Locate the cell with the specified text and output its [x, y] center coordinate. 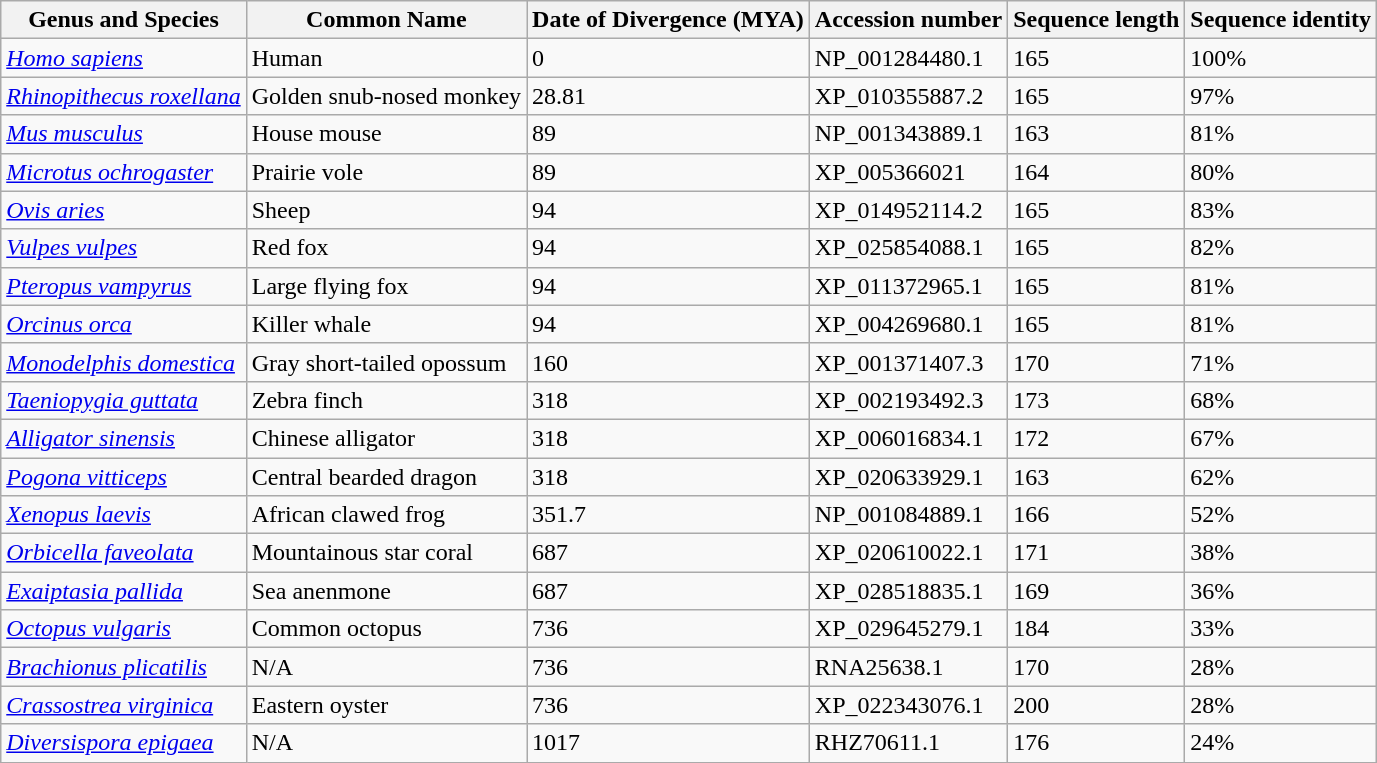
Date of Divergence (MYA) [668, 20]
Eastern oyster [386, 705]
Genus and Species [124, 20]
Red fox [386, 248]
Orcinus orca [124, 324]
Mus musculus [124, 134]
Sheep [386, 210]
African clawed frog [386, 515]
83% [1281, 210]
Accession number [908, 20]
Homo sapiens [124, 58]
RHZ70611.1 [908, 743]
351.7 [668, 515]
1017 [668, 743]
XP_029645279.1 [908, 629]
Taeniopygia guttata [124, 400]
97% [1281, 96]
33% [1281, 629]
XP_002193492.3 [908, 400]
Ovis aries [124, 210]
184 [1096, 629]
176 [1096, 743]
68% [1281, 400]
173 [1096, 400]
Sequence length [1096, 20]
Mountainous star coral [386, 553]
Vulpes vulpes [124, 248]
XP_001371407.3 [908, 362]
Large flying fox [386, 286]
Sequence identity [1281, 20]
36% [1281, 591]
67% [1281, 438]
62% [1281, 477]
NP_001343889.1 [908, 134]
XP_006016834.1 [908, 438]
XP_028518835.1 [908, 591]
0 [668, 58]
XP_014952114.2 [908, 210]
172 [1096, 438]
164 [1096, 172]
House mouse [386, 134]
Sea anenmone [386, 591]
166 [1096, 515]
171 [1096, 553]
XP_011372965.1 [908, 286]
Alligator sinensis [124, 438]
XP_025854088.1 [908, 248]
82% [1281, 248]
Rhinopithecus roxellana [124, 96]
Pogona vitticeps [124, 477]
XP_004269680.1 [908, 324]
Common Name [386, 20]
Golden snub-nosed monkey [386, 96]
Exaiptasia pallida [124, 591]
Monodelphis domestica [124, 362]
XP_010355887.2 [908, 96]
Microtus ochrogaster [124, 172]
80% [1281, 172]
Xenopus laevis [124, 515]
XP_005366021 [908, 172]
24% [1281, 743]
Orbicella faveolata [124, 553]
Pteropus vampyrus [124, 286]
Killer whale [386, 324]
XP_020633929.1 [908, 477]
Brachionus plicatilis [124, 667]
Common octopus [386, 629]
NP_001284480.1 [908, 58]
Octopus vulgaris [124, 629]
28.81 [668, 96]
169 [1096, 591]
160 [668, 362]
200 [1096, 705]
Gray short-tailed opossum [386, 362]
Diversispora epigaea [124, 743]
Human [386, 58]
38% [1281, 553]
Prairie vole [386, 172]
NP_001084889.1 [908, 515]
Central bearded dragon [386, 477]
Crassostrea virginica [124, 705]
71% [1281, 362]
XP_022343076.1 [908, 705]
RNA25638.1 [908, 667]
Chinese alligator [386, 438]
100% [1281, 58]
Zebra finch [386, 400]
XP_020610022.1 [908, 553]
52% [1281, 515]
